From the cell containing the given text, extract its center point as [x, y] coordinate. 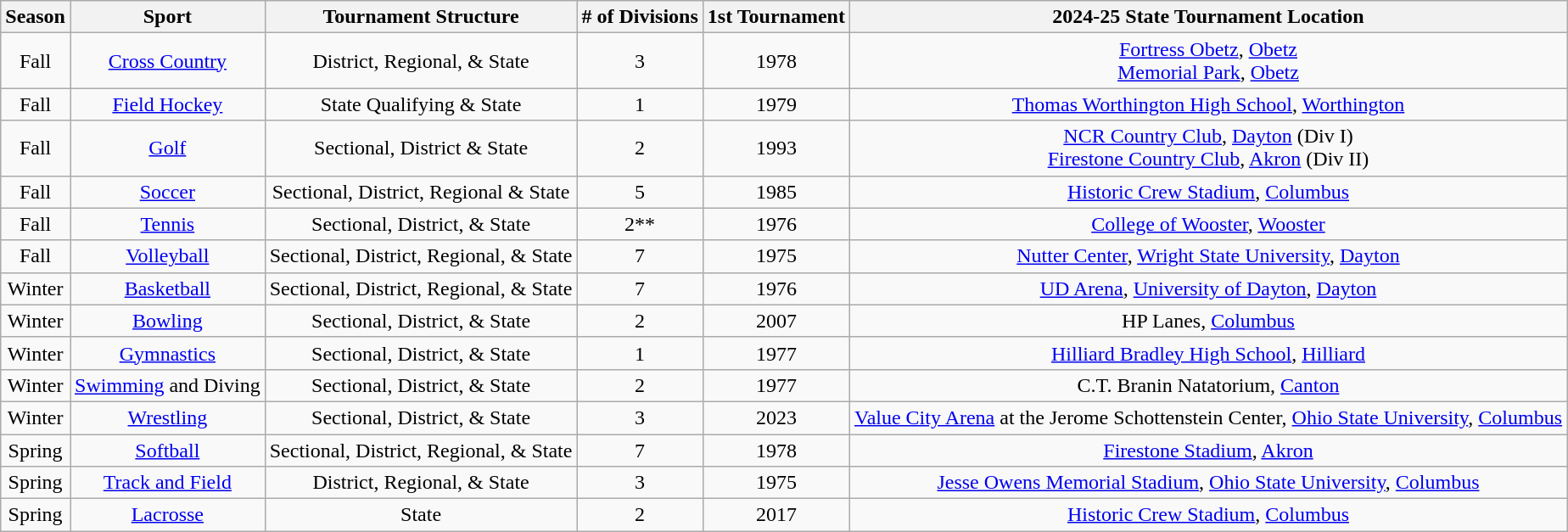
Golf [167, 148]
# of Divisions [640, 17]
1979 [776, 104]
2023 [776, 417]
UD Arena, University of Dayton, Dayton [1208, 288]
1st Tournament [776, 17]
C.T. Branin Natatorium, Canton [1208, 385]
5 [640, 192]
Basketball [167, 288]
Jesse Owens Memorial Stadium, Ohio State University, Columbus [1208, 483]
State Qualifying & State [421, 104]
Sport [167, 17]
Hilliard Bradley High School, Hilliard [1208, 353]
Wrestling [167, 417]
Field Hockey [167, 104]
Tennis [167, 224]
1985 [776, 192]
1993 [776, 148]
2024-25 State Tournament Location [1208, 17]
2007 [776, 321]
Season [36, 17]
2** [640, 224]
Sectional, District & State [421, 148]
Fortress Obetz, ObetzMemorial Park, Obetz [1208, 61]
Lacrosse [167, 515]
Softball [167, 451]
Gymnastics [167, 353]
Nutter Center, Wright State University, Dayton [1208, 256]
College of Wooster, Wooster [1208, 224]
Swimming and Diving [167, 385]
NCR Country Club, Dayton (Div I)Firestone Country Club, Akron (Div II) [1208, 148]
State [421, 515]
Soccer [167, 192]
2017 [776, 515]
Sectional, District, Regional & State [421, 192]
Value City Arena at the Jerome Schottenstein Center, Ohio State University, Columbus [1208, 417]
Track and Field [167, 483]
Bowling [167, 321]
Cross Country [167, 61]
Volleyball [167, 256]
Thomas Worthington High School, Worthington [1208, 104]
Firestone Stadium, Akron [1208, 451]
HP Lanes, Columbus [1208, 321]
Tournament Structure [421, 17]
